For the text-containing cell, return its midpoint in [X, Y] coordinate format. 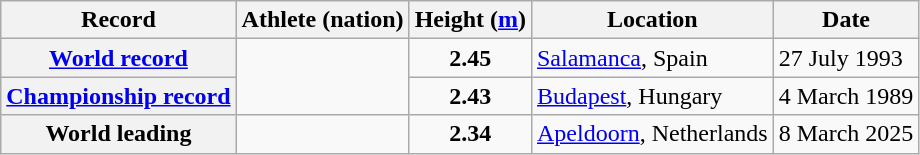
World record [118, 58]
Athlete (nation) [322, 20]
Budapest, Hungary [652, 96]
World leading [118, 134]
8 March 2025 [846, 134]
4 March 1989 [846, 96]
2.43 [470, 96]
Record [118, 20]
Salamanca, Spain [652, 58]
Championship record [118, 96]
Apeldoorn, Netherlands [652, 134]
Date [846, 20]
2.45 [470, 58]
2.34 [470, 134]
Location [652, 20]
27 July 1993 [846, 58]
Height (m) [470, 20]
